Pinpoint the cell where the given text exists, returning its [x, y] midpoint coordinate. 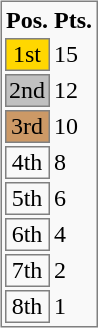
12 [74, 92]
6 [74, 200]
3rd [28, 128]
8 [74, 164]
15 [74, 56]
4 [74, 236]
Pts. [74, 21]
5th [28, 200]
1 [74, 308]
6th [28, 236]
10 [74, 128]
2nd [28, 92]
4th [28, 164]
Pos. [28, 21]
1st [28, 56]
7th [28, 272]
2 [74, 272]
8th [28, 308]
